Return [X, Y] of the center of cell containing provided text 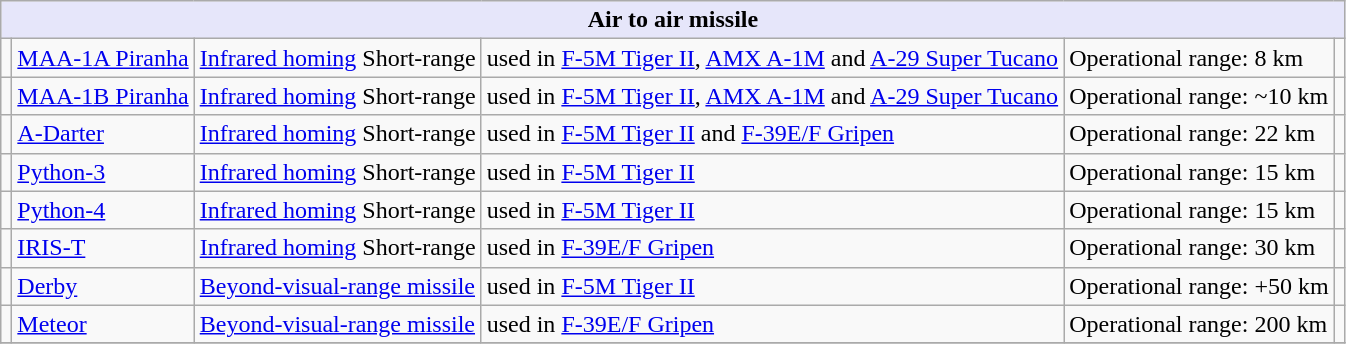
used in F-5M Tiger II and F-39E/F Gripen [772, 134]
Python-4 [103, 210]
Python-3 [103, 172]
Operational range: 8 km [1200, 58]
Operational range: 200 km [1200, 324]
Meteor [103, 324]
MAA-1B Piranha [103, 96]
IRIS-T [103, 248]
Operational range: ~10 km [1200, 96]
Operational range: 22 km [1200, 134]
Operational range: +50 km [1200, 286]
MAA-1A Piranha [103, 58]
Operational range: 30 km [1200, 248]
Derby [103, 286]
A-Darter [103, 134]
Air to air missile [673, 20]
